Return [X, Y] of the center of cell containing provided text 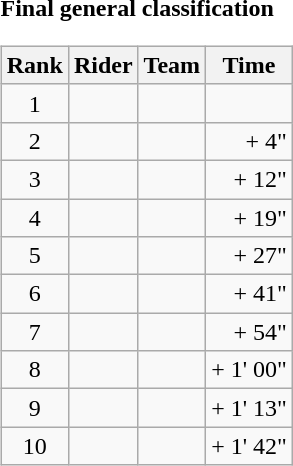
+ 27" [250, 256]
5 [34, 256]
Rank [34, 65]
+ 1' 00" [250, 370]
1 [34, 103]
6 [34, 294]
Team [172, 65]
+ 41" [250, 294]
+ 4" [250, 141]
2 [34, 141]
Time [250, 65]
10 [34, 446]
4 [34, 217]
9 [34, 408]
7 [34, 332]
3 [34, 179]
+ 54" [250, 332]
+ 12" [250, 179]
+ 1' 42" [250, 446]
+ 19" [250, 217]
Rider [103, 65]
8 [34, 370]
+ 1' 13" [250, 408]
